Scan for the cell matching the given text and deliver its (x, y) coordinate at center. 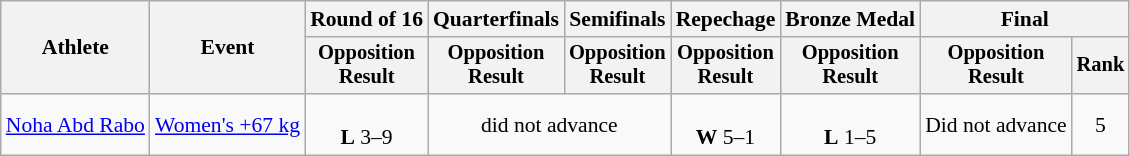
Round of 16 (366, 19)
W 5–1 (726, 124)
Women's +67 kg (228, 124)
Quarterfinals (496, 19)
Semifinals (618, 19)
L 1–5 (850, 124)
did not advance (550, 124)
Athlete (76, 48)
Noha Abd Rabo (76, 124)
Rank (1101, 66)
Final (1024, 19)
L 3–9 (366, 124)
Repechage (726, 19)
Bronze Medal (850, 19)
Did not advance (996, 124)
5 (1101, 124)
Event (228, 48)
